Locate the cell with the specified text and output its (x, y) center coordinate. 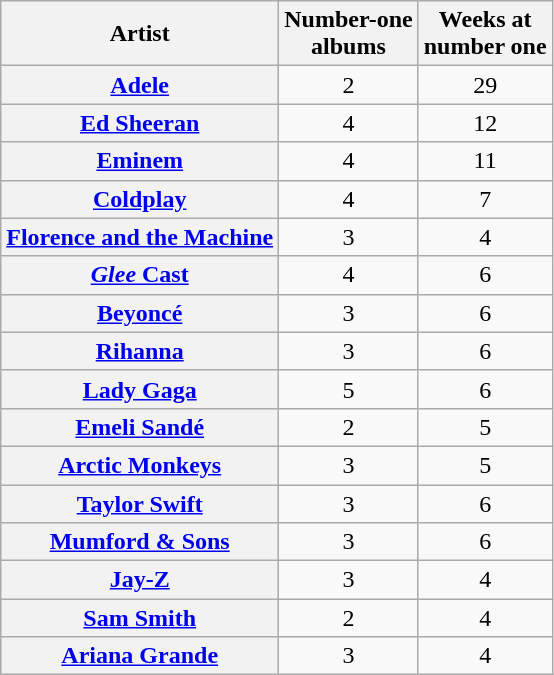
Emeli Sandé (140, 427)
Florence and the Machine (140, 237)
Ed Sheeran (140, 123)
Adele (140, 85)
Rihanna (140, 351)
12 (485, 123)
Artist (140, 34)
Arctic Monkeys (140, 465)
Lady Gaga (140, 389)
11 (485, 161)
Eminem (140, 161)
Coldplay (140, 199)
Jay-Z (140, 580)
Weeks atnumber one (485, 34)
Taylor Swift (140, 503)
7 (485, 199)
Ariana Grande (140, 656)
Number-onealbums (349, 34)
Sam Smith (140, 618)
29 (485, 85)
Glee Cast (140, 275)
Mumford & Sons (140, 542)
Beyoncé (140, 313)
